Provide the (x, y) coordinate of the cell's center where the given text is located.  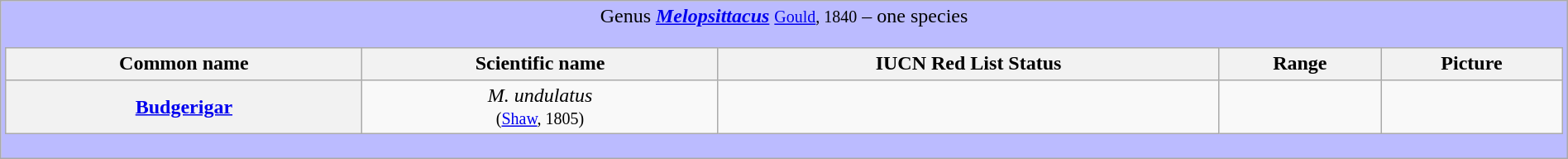
Scientific name (541, 64)
Budgerigar (184, 106)
Picture (1472, 64)
IUCN Red List Status (968, 64)
Genus Melopsittacus Gould, 1840 – one species Common name Scientific name IUCN Red List Status Range Picture Budgerigar M. undulatus (Shaw, 1805) (784, 79)
M. undulatus (Shaw, 1805) (541, 106)
Range (1300, 64)
Common name (184, 64)
